From the cell containing the given text, extract its center point as (x, y) coordinate. 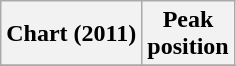
Peakposition (188, 34)
Chart (2011) (72, 34)
